For the text-containing cell, return its midpoint in (x, y) coordinate format. 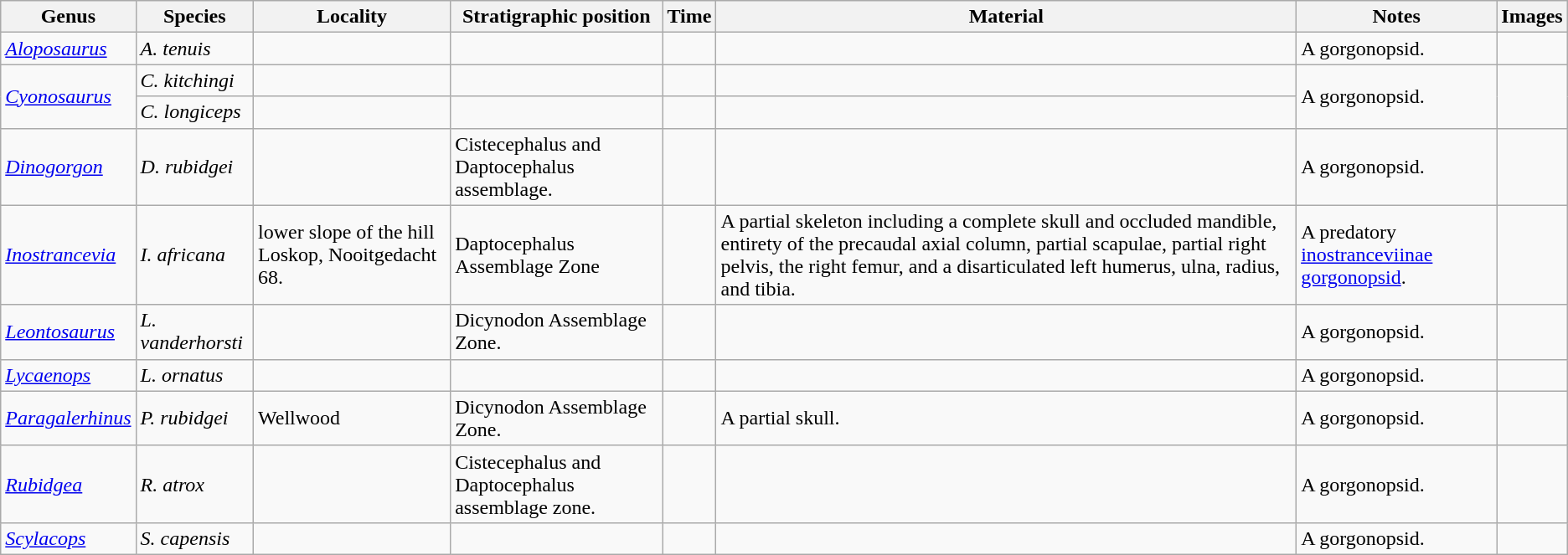
Aloposaurus (69, 49)
Cistecephalus and Daptocephalus assemblage. (556, 167)
L. vanderhorsti (194, 331)
D. rubidgei (194, 167)
R. atrox (194, 484)
lower slope of the hill Loskop, Nooitgedacht 68. (352, 254)
Time (689, 17)
I. africana (194, 254)
Material (1007, 17)
Stratigraphic position (556, 17)
Cyonosaurus (69, 96)
Inostrancevia (69, 254)
Daptocephalus Assemblage Zone (556, 254)
Scylacops (69, 538)
A. tenuis (194, 49)
Leontosaurus (69, 331)
Lycaenops (69, 375)
A predatory inostranceviinae gorgonopsid. (1397, 254)
Wellwood (352, 419)
L. ornatus (194, 375)
Images (1532, 17)
Rubidgea (69, 484)
Notes (1397, 17)
C. kitchingi (194, 80)
C. longiceps (194, 112)
S. capensis (194, 538)
P. rubidgei (194, 419)
Locality (352, 17)
Dinogorgon (69, 167)
Cistecephalus and Daptocephalus assemblage zone. (556, 484)
Genus (69, 17)
Species (194, 17)
A partial skull. (1007, 419)
Paragalerhinus (69, 419)
